Return the (X, Y) coordinate for the center point of the cell that contains the specified text.  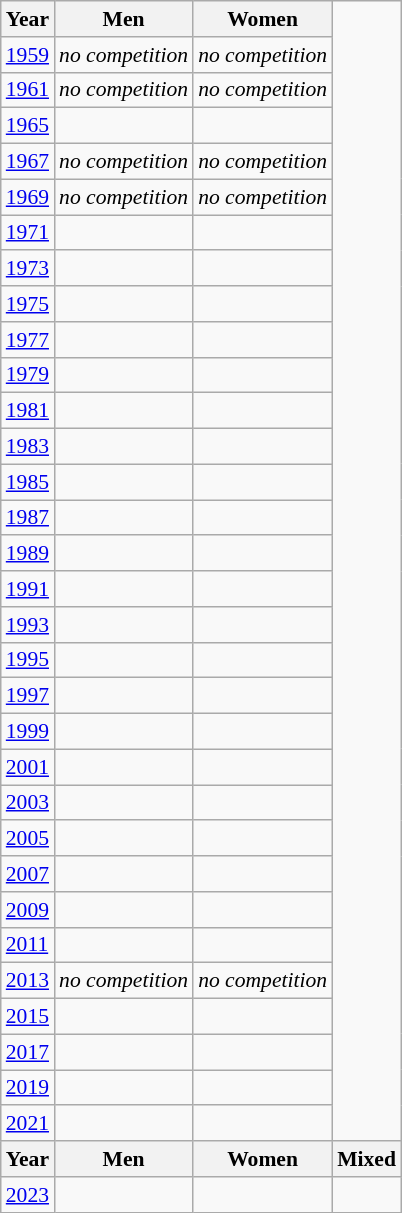
2017 (28, 1052)
1979 (28, 375)
1967 (28, 162)
2011 (28, 945)
1975 (28, 304)
1999 (28, 732)
2001 (28, 767)
Mixed (366, 1159)
1965 (28, 126)
1959 (28, 55)
2007 (28, 874)
2021 (28, 1124)
1987 (28, 518)
1981 (28, 411)
1983 (28, 447)
1997 (28, 696)
1961 (28, 90)
2023 (28, 1195)
1989 (28, 554)
1993 (28, 625)
2005 (28, 839)
2003 (28, 803)
2013 (28, 981)
1991 (28, 589)
1971 (28, 233)
1973 (28, 269)
1985 (28, 482)
1977 (28, 340)
1995 (28, 660)
2009 (28, 910)
2019 (28, 1088)
2015 (28, 1017)
1969 (28, 197)
